Return the [X, Y] coordinate for the center point of the cell that contains the specified text.  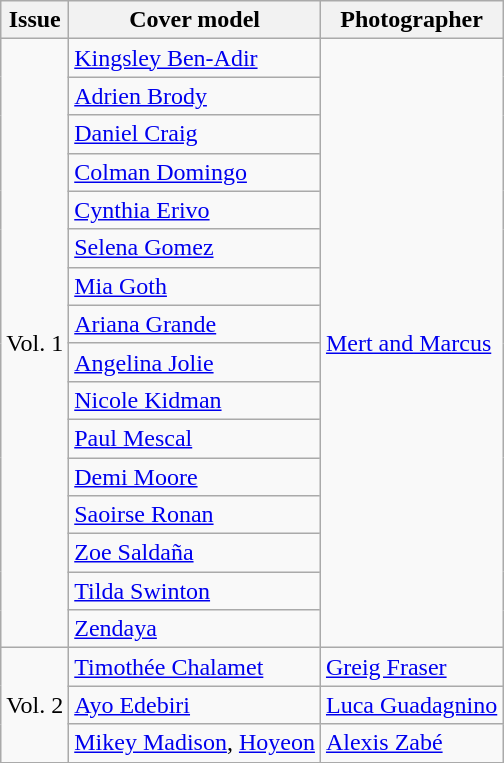
Ariana Grande [195, 324]
Photographer [411, 20]
Kingsley Ben-Adir [195, 58]
Nicole Kidman [195, 400]
Colman Domingo [195, 172]
Mikey Madison, Hoyeon [195, 743]
Timothée Chalamet [195, 667]
Luca Guadagnino [411, 705]
Tilda Swinton [195, 591]
Paul Mescal [195, 438]
Ayo Edebiri [195, 705]
Daniel Craig [195, 134]
Cynthia Erivo [195, 210]
Saoirse Ronan [195, 515]
Selena Gomez [195, 248]
Zendaya [195, 629]
Alexis Zabé [411, 743]
Adrien Brody [195, 96]
Cover model [195, 20]
Angelina Jolie [195, 362]
Greig Fraser [411, 667]
Mia Goth [195, 286]
Mert and Marcus [411, 344]
Vol. 1 [35, 344]
Vol. 2 [35, 705]
Zoe Saldaña [195, 553]
Issue [35, 20]
Demi Moore [195, 477]
